Output the [x, y] coordinate of the center of the cell containing the given text.  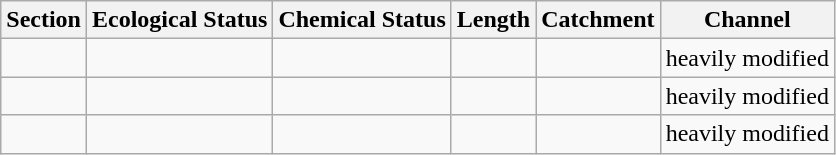
Channel [747, 20]
Section [44, 20]
Ecological Status [179, 20]
Chemical Status [362, 20]
Length [493, 20]
Catchment [598, 20]
